Provide the [x, y] coordinate of the cell's center where the given text is located.  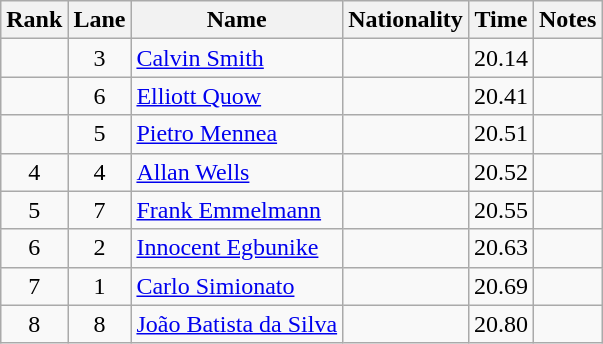
Rank [34, 20]
20.63 [500, 248]
3 [100, 58]
Notes [567, 20]
20.55 [500, 210]
Time [500, 20]
20.69 [500, 286]
2 [100, 248]
20.14 [500, 58]
20.41 [500, 96]
20.80 [500, 324]
Innocent Egbunike [237, 248]
Allan Wells [237, 172]
João Batista da Silva [237, 324]
Frank Emmelmann [237, 210]
20.51 [500, 134]
Elliott Quow [237, 96]
Calvin Smith [237, 58]
Carlo Simionato [237, 286]
Lane [100, 20]
Name [237, 20]
Nationality [406, 20]
20.52 [500, 172]
1 [100, 286]
Pietro Mennea [237, 134]
